Capture the cell that displays the provided text and extract its (X, Y) central coordinate. 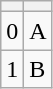
A (38, 31)
1 (12, 69)
B (38, 69)
0 (12, 31)
